Extract the (X, Y) coordinate from the center of the cell holding the provided text.  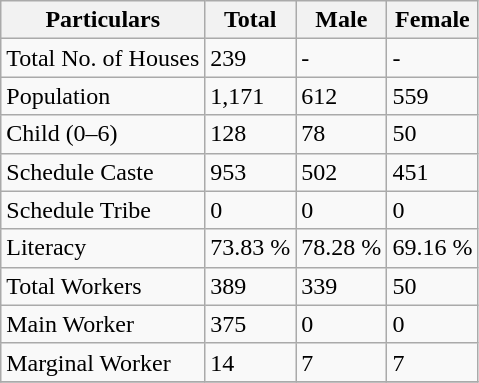
78 (342, 134)
Female (432, 20)
128 (250, 134)
389 (250, 286)
239 (250, 58)
Total (250, 20)
Total No. of Houses (103, 58)
339 (342, 286)
Population (103, 96)
Literacy (103, 248)
14 (250, 362)
953 (250, 172)
Particulars (103, 20)
559 (432, 96)
Male (342, 20)
Schedule Tribe (103, 210)
1,171 (250, 96)
Total Workers (103, 286)
73.83 % (250, 248)
Child (0–6) (103, 134)
375 (250, 324)
502 (342, 172)
451 (432, 172)
Schedule Caste (103, 172)
Marginal Worker (103, 362)
69.16 % (432, 248)
78.28 % (342, 248)
612 (342, 96)
Main Worker (103, 324)
